Pinpoint the cell where the given text exists, returning its (x, y) midpoint coordinate. 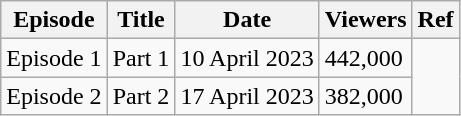
Episode (54, 20)
382,000 (366, 96)
Episode 2 (54, 96)
10 April 2023 (247, 58)
Ref (436, 20)
Date (247, 20)
Part 1 (141, 58)
17 April 2023 (247, 96)
Part 2 (141, 96)
Episode 1 (54, 58)
Viewers (366, 20)
442,000 (366, 58)
Title (141, 20)
